Scan for the cell matching the given text and deliver its (x, y) coordinate at center. 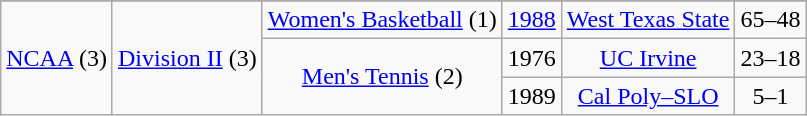
Men's Tennis (2) (382, 77)
65–48 (770, 20)
1988 (532, 20)
5–1 (770, 96)
Women's Basketball (1) (382, 20)
1976 (532, 58)
Cal Poly–SLO (648, 96)
23–18 (770, 58)
Division II (3) (187, 58)
1989 (532, 96)
UC Irvine (648, 58)
NCAA (3) (57, 58)
West Texas State (648, 20)
